Search for the cell housing the specified text and yield its (x, y) center coordinate. 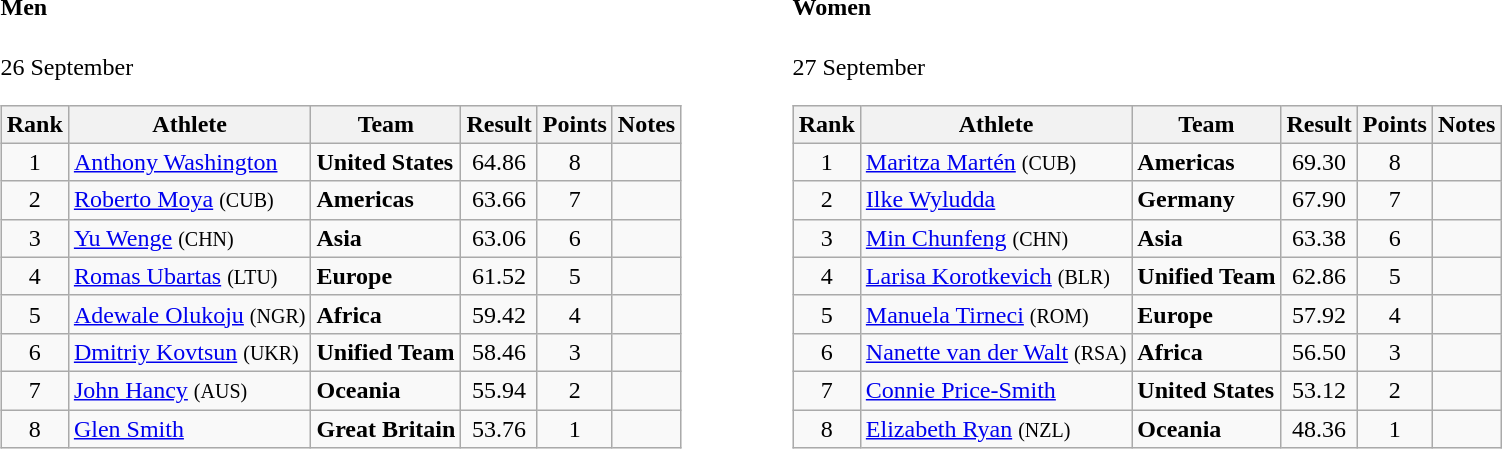
55.94 (499, 390)
Connie Price-Smith (996, 390)
53.12 (1319, 390)
Min Chunfeng (CHN) (996, 238)
Dmitriy Kovtsun (UKR) (190, 352)
John Hancy (AUS) (190, 390)
48.36 (1319, 429)
58.46 (499, 352)
63.66 (499, 200)
63.38 (1319, 238)
64.86 (499, 162)
56.50 (1319, 352)
Maritza Martén (CUB) (996, 162)
53.76 (499, 429)
59.42 (499, 314)
Germany (1206, 200)
Romas Ubartas (LTU) (190, 276)
69.30 (1319, 162)
Larisa Korotkevich (BLR) (996, 276)
63.06 (499, 238)
61.52 (499, 276)
57.92 (1319, 314)
Manuela Tirneci (ROM) (996, 314)
Roberto Moya (CUB) (190, 200)
Great Britain (386, 429)
Yu Wenge (CHN) (190, 238)
62.86 (1319, 276)
Elizabeth Ryan (NZL) (996, 429)
Adewale Olukoju (NGR) (190, 314)
67.90 (1319, 200)
Anthony Washington (190, 162)
Nanette van der Walt (RSA) (996, 352)
Glen Smith (190, 429)
Ilke Wyludda (996, 200)
